Determine the (X, Y) coordinate at the center of the cell enclosing the given text.  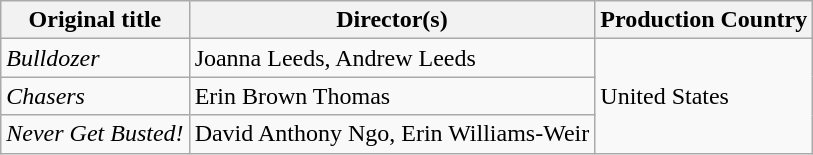
Erin Brown Thomas (392, 96)
Production Country (704, 20)
Joanna Leeds, Andrew Leeds (392, 58)
Never Get Busted! (95, 134)
Original title (95, 20)
David Anthony Ngo, Erin Williams-Weir (392, 134)
Chasers (95, 96)
Bulldozer (95, 58)
Director(s) (392, 20)
United States (704, 96)
